Search for the cell housing the specified text and yield its (x, y) center coordinate. 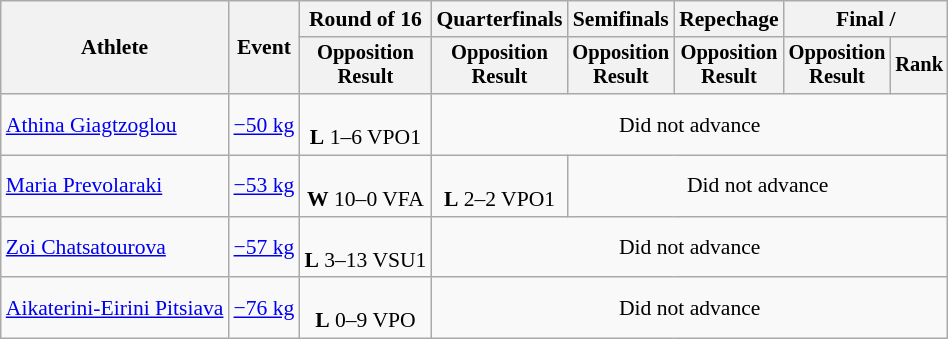
−57 kg (264, 248)
Quarterfinals (499, 19)
−53 kg (264, 186)
L 3–13 VSU1 (365, 248)
Athina Giagtzoglou (115, 124)
Zoi Chatsatourova (115, 248)
Event (264, 48)
Round of 16 (365, 19)
−50 kg (264, 124)
Aikaterini-Eirini Pitsiava (115, 308)
L 1–6 VPO1 (365, 124)
W 10–0 VFA (365, 186)
L 2–2 VPO1 (499, 186)
Maria Prevolaraki (115, 186)
Repechage (729, 19)
L 0–9 VPO (365, 308)
−76 kg (264, 308)
Semifinals (620, 19)
Final / (866, 19)
Rank (919, 66)
Athlete (115, 48)
